Detect which cell encompasses the target text, then output its [x, y] center coordinate. 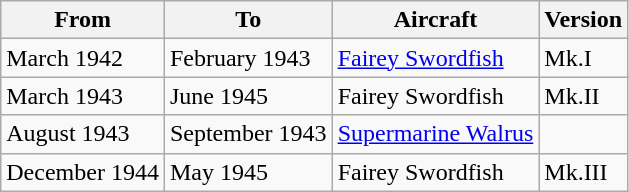
Aircraft [436, 20]
Supermarine Walrus [436, 134]
February 1943 [248, 58]
Mk.II [584, 96]
March 1942 [83, 58]
June 1945 [248, 96]
August 1943 [83, 134]
Version [584, 20]
From [83, 20]
September 1943 [248, 134]
May 1945 [248, 172]
To [248, 20]
Mk.III [584, 172]
December 1944 [83, 172]
Mk.I [584, 58]
March 1943 [83, 96]
